Return [x, y] of the center of cell containing provided text 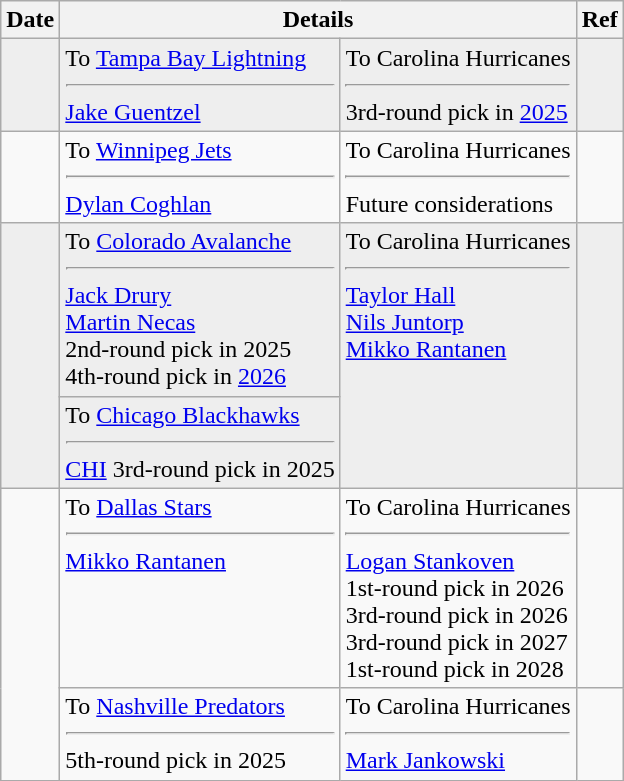
To Winnipeg JetsDylan Coghlan [200, 177]
Ref [600, 20]
To Carolina HurricanesLogan Stankoven1st-round pick in 20263rd-round pick in 20263rd-round pick in 20271st-round pick in 2028 [458, 588]
To Carolina HurricanesMark Jankowski [458, 734]
To Tampa Bay LightningJake Guentzel [200, 85]
To Carolina HurricanesTaylor HallNils JuntorpMikko Rantanen [458, 356]
To Carolina HurricanesFuture considerations [458, 177]
To Chicago BlackhawksCHI 3rd-round pick in 2025 [200, 442]
To Carolina Hurricanes3rd-round pick in 2025 [458, 85]
Details [318, 20]
Date [30, 20]
To Nashville Predators5th-round pick in 2025 [200, 734]
To Dallas StarsMikko Rantanen [200, 588]
To Colorado AvalancheJack DruryMartin Necas2nd-round pick in 20254th-round pick in 2026 [200, 310]
